Return (X, Y) of the center of cell containing provided text 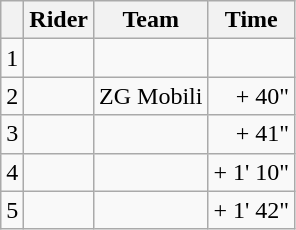
+ 41" (252, 134)
3 (12, 134)
Team (151, 20)
2 (12, 96)
5 (12, 210)
4 (12, 172)
ZG Mobili (151, 96)
Time (252, 20)
1 (12, 58)
Rider (59, 20)
+ 1' 42" (252, 210)
+ 1' 10" (252, 172)
+ 40" (252, 96)
